Return [X, Y] of the center of cell containing provided text 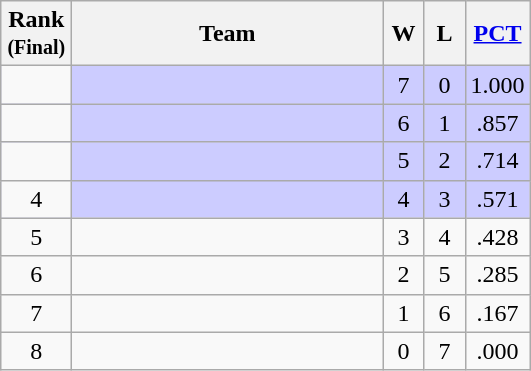
Team [228, 34]
L [444, 34]
W [404, 34]
.285 [498, 275]
8 [36, 351]
.571 [498, 199]
PCT [498, 34]
.428 [498, 237]
.000 [498, 351]
.167 [498, 313]
.857 [498, 123]
Rank(Final) [36, 34]
.714 [498, 161]
1.000 [498, 85]
